Locate the cell with the specified text and output its (X, Y) center coordinate. 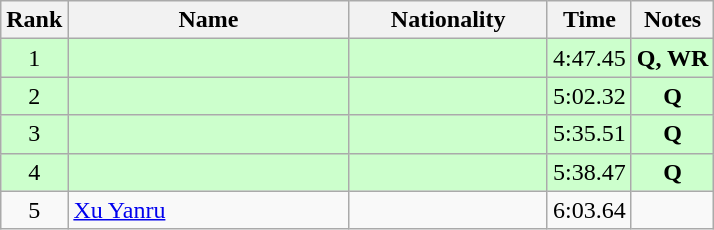
Nationality (448, 20)
2 (34, 96)
Xu Yanru (208, 210)
3 (34, 134)
Rank (34, 20)
5:38.47 (589, 172)
5:35.51 (589, 134)
Q, WR (672, 58)
Notes (672, 20)
6:03.64 (589, 210)
4:47.45 (589, 58)
4 (34, 172)
1 (34, 58)
Time (589, 20)
5 (34, 210)
5:02.32 (589, 96)
Name (208, 20)
